Scan for the cell matching the given text and deliver its [x, y] coordinate at center. 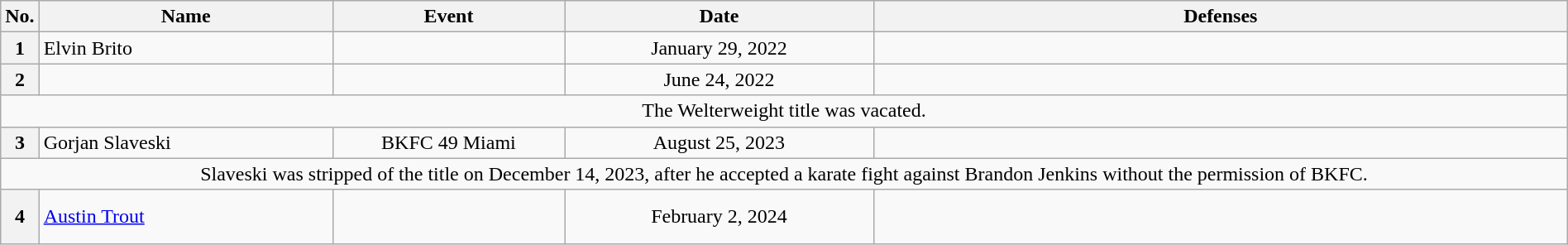
Elvin Brito [185, 48]
February 2, 2024 [719, 217]
Event [448, 17]
Slaveski was stripped of the title on December 14, 2023, after he accepted a karate fight against Brandon Jenkins without the permission of BKFC. [784, 174]
Gorjan Slaveski [185, 142]
June 24, 2022 [719, 79]
BKFC 49 Miami [448, 142]
August 25, 2023 [719, 142]
Name [185, 17]
1 [20, 48]
The Welterweight title was vacated. [784, 111]
2 [20, 79]
Defenses [1221, 17]
4 [20, 217]
Austin Trout [185, 217]
3 [20, 142]
January 29, 2022 [719, 48]
Date [719, 17]
No. [20, 17]
